Determine the [X, Y] coordinate at the center of the cell enclosing the given text.  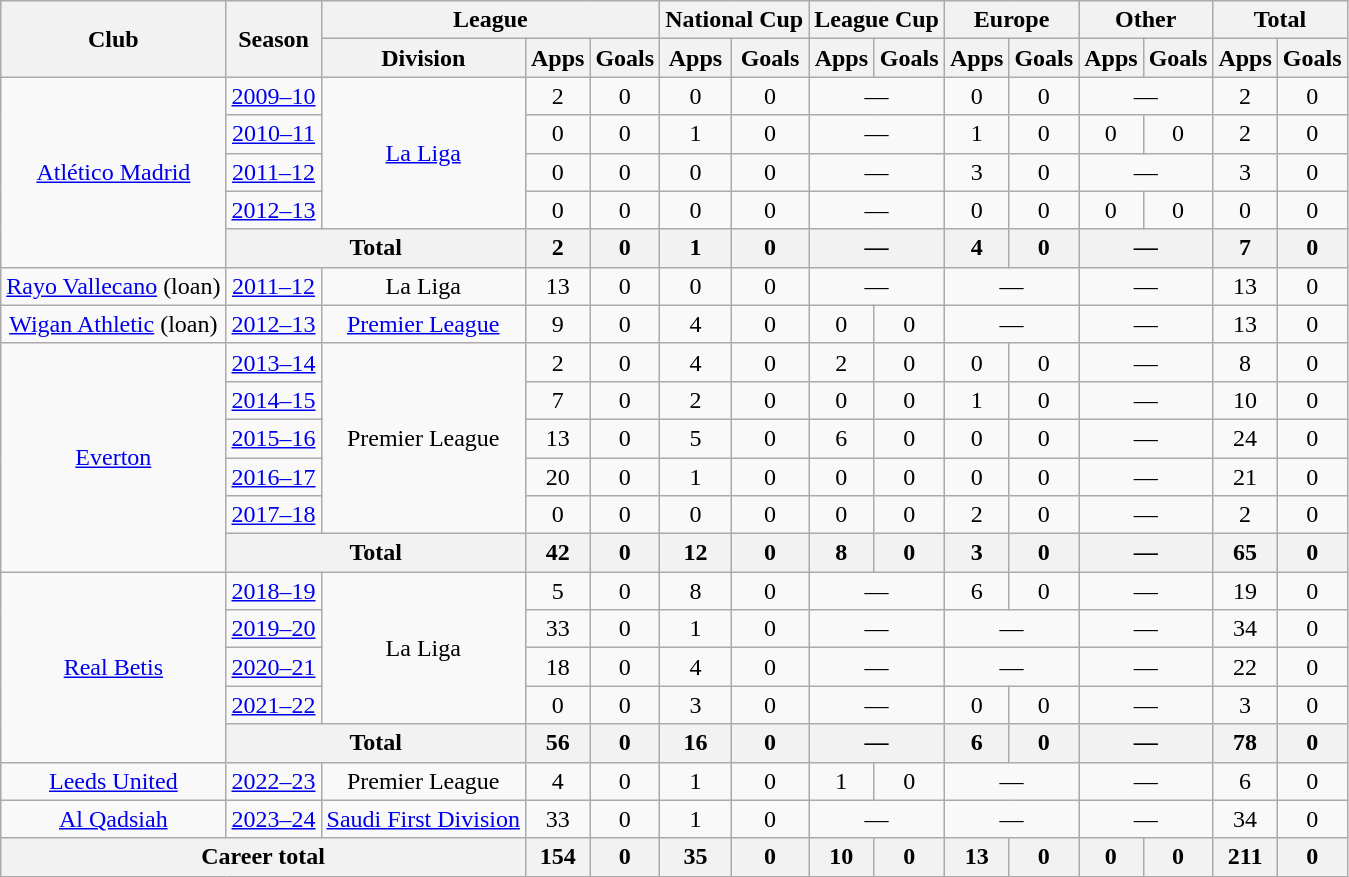
Leeds United [114, 781]
2019–20 [274, 629]
2010–11 [274, 134]
42 [557, 553]
35 [696, 857]
2017–18 [274, 515]
Europe [1011, 20]
56 [557, 743]
Career total [264, 857]
12 [696, 553]
154 [557, 857]
211 [1245, 857]
20 [557, 477]
2009–10 [274, 96]
Wigan Athletic (loan) [114, 324]
Season [274, 39]
2015–16 [274, 438]
Saudi First Division [423, 819]
9 [557, 324]
Club [114, 39]
Everton [114, 457]
18 [557, 667]
65 [1245, 553]
2023–24 [274, 819]
2021–22 [274, 705]
24 [1245, 438]
League Cup [877, 20]
Al Qadsiah [114, 819]
2016–17 [274, 477]
Other [1146, 20]
Atlético Madrid [114, 172]
16 [696, 743]
2020–21 [274, 667]
Real Betis [114, 667]
2018–19 [274, 591]
Division [423, 58]
2022–23 [274, 781]
21 [1245, 477]
2014–15 [274, 400]
22 [1245, 667]
Rayo Vallecano (loan) [114, 286]
19 [1245, 591]
78 [1245, 743]
National Cup [734, 20]
League [490, 20]
2013–14 [274, 362]
